Provide the [x, y] coordinate of the cell's center where the given text is located.  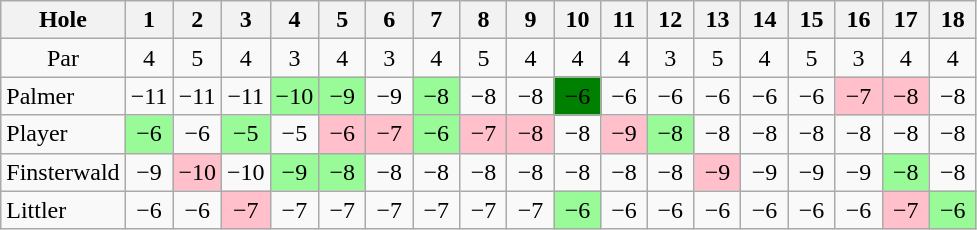
6 [390, 20]
Finsterwald [63, 172]
9 [530, 20]
1 [149, 20]
16 [858, 20]
Palmer [63, 96]
Player [63, 134]
12 [670, 20]
2 [198, 20]
11 [624, 20]
Hole [63, 20]
17 [906, 20]
10 [578, 20]
15 [812, 20]
18 [952, 20]
14 [764, 20]
7 [436, 20]
8 [484, 20]
Littler [63, 210]
13 [718, 20]
Par [63, 58]
